Extract the [x, y] coordinate from the center of the cell holding the provided text.  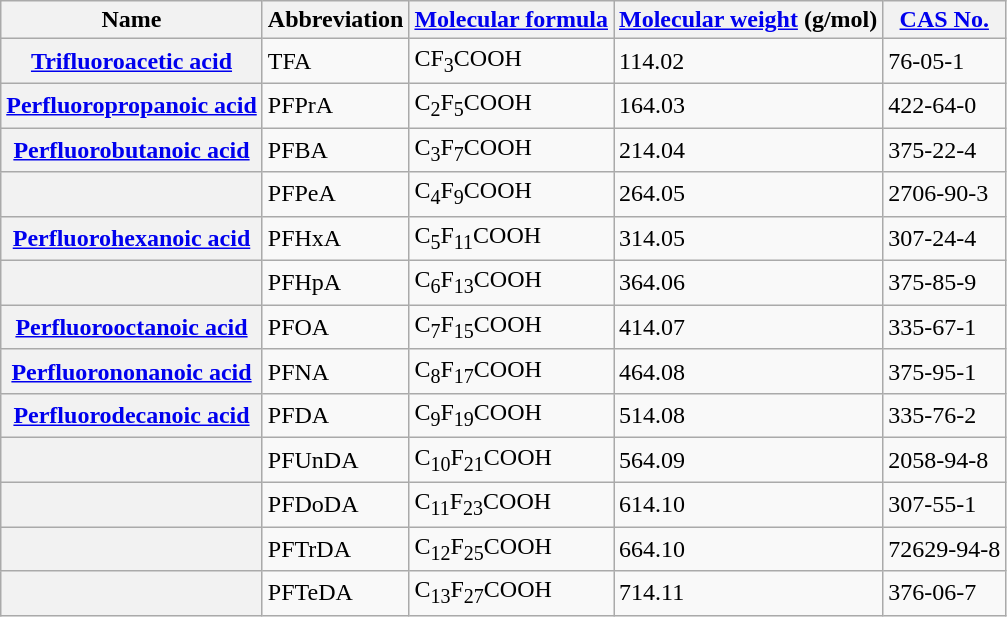
Perfluorobutanoic acid [132, 150]
Molecular formula [512, 20]
2058-94-8 [944, 460]
PFPrA [336, 105]
375-95-1 [944, 371]
614.10 [748, 504]
376-06-7 [944, 593]
Molecular weight (g/mol) [748, 20]
164.03 [748, 105]
314.05 [748, 238]
114.02 [748, 61]
Perfluorooctanoic acid [132, 327]
307-55-1 [944, 504]
307-24-4 [944, 238]
Perfluorononanoic acid [132, 371]
335-76-2 [944, 416]
C9F19COOH [512, 416]
375-85-9 [944, 283]
464.08 [748, 371]
C13F27COOH [512, 593]
Perfluorohexanoic acid [132, 238]
C5F11COOH [512, 238]
PFDoDA [336, 504]
TFA [336, 61]
PFTeDA [336, 593]
Perfluorodecanoic acid [132, 416]
PFDA [336, 416]
214.04 [748, 150]
364.06 [748, 283]
C3F7COOH [512, 150]
PFNA [336, 371]
Name [132, 20]
76-05-1 [944, 61]
PFPeA [336, 194]
C7F15COOH [512, 327]
714.11 [748, 593]
C4F9COOH [512, 194]
C2F5COOH [512, 105]
564.09 [748, 460]
Trifluoroacetic acid [132, 61]
72629-94-8 [944, 549]
C10F21COOH [512, 460]
PFOA [336, 327]
PFHpA [336, 283]
Perfluoropropanoic acid [132, 105]
CF3COOH [512, 61]
264.05 [748, 194]
PFTrDA [336, 549]
514.08 [748, 416]
375-22-4 [944, 150]
422-64-0 [944, 105]
C8F17COOH [512, 371]
664.10 [748, 549]
414.07 [748, 327]
C6F13COOH [512, 283]
C11F23COOH [512, 504]
PFHxA [336, 238]
335-67-1 [944, 327]
PFUnDA [336, 460]
PFBA [336, 150]
Abbreviation [336, 20]
C12F25COOH [512, 549]
2706-90-3 [944, 194]
CAS No. [944, 20]
